Provide the (x, y) coordinate of the cell's center where the given text is located.  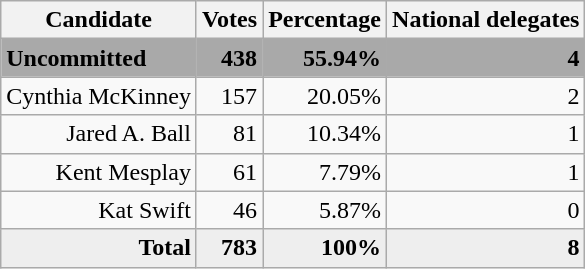
100% (325, 248)
61 (229, 172)
Candidate (99, 20)
2 (486, 96)
10.34% (325, 134)
81 (229, 134)
46 (229, 210)
0 (486, 210)
157 (229, 96)
55.94% (325, 58)
Jared A. Ball (99, 134)
438 (229, 58)
4 (486, 58)
Total (99, 248)
Cynthia McKinney (99, 96)
Votes (229, 20)
Kent Mesplay (99, 172)
8 (486, 248)
National delegates (486, 20)
7.79% (325, 172)
Uncommitted (99, 58)
Kat Swift (99, 210)
Percentage (325, 20)
5.87% (325, 210)
20.05% (325, 96)
783 (229, 248)
